Return (x, y) of the center of cell containing provided text 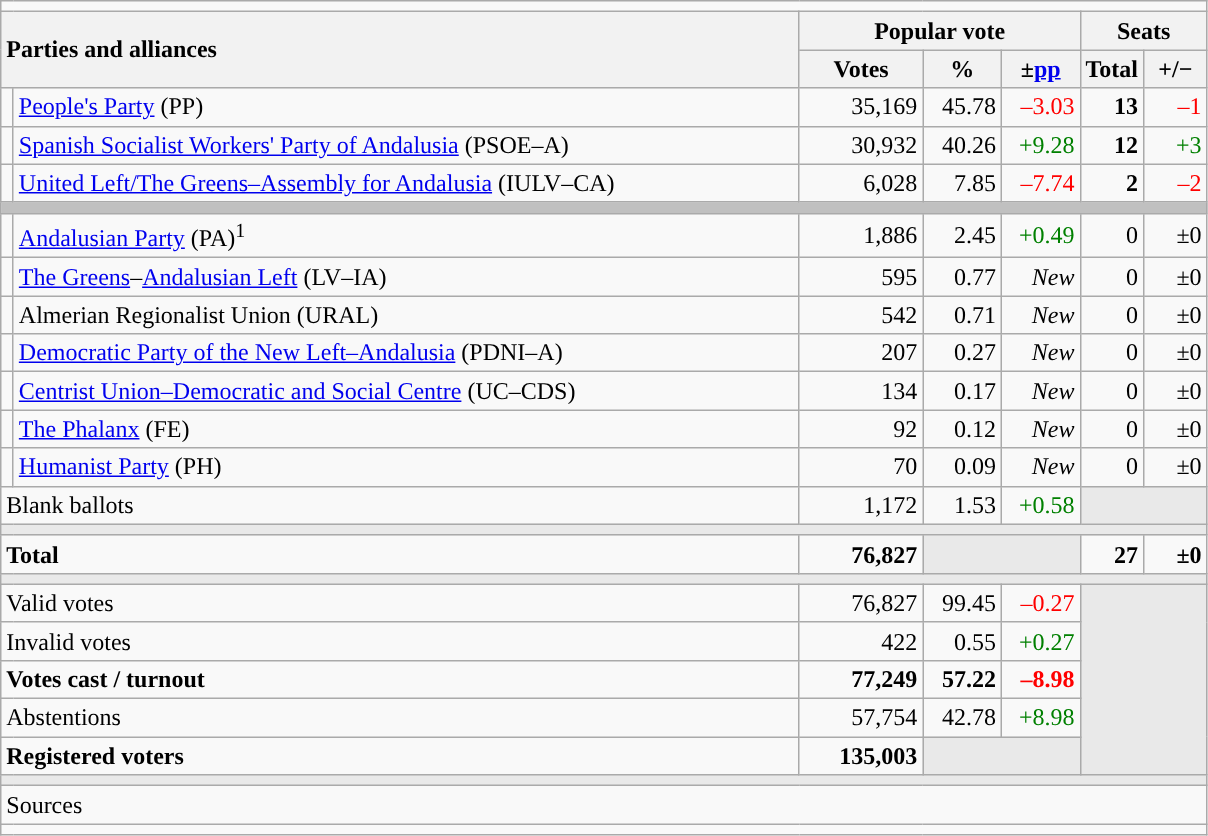
–8.98 (1040, 679)
27 (1112, 554)
Almerian Regionalist Union (URAL) (406, 315)
1,172 (861, 505)
+/− (1176, 69)
–3.03 (1040, 107)
Invalid votes (400, 641)
207 (861, 353)
Democratic Party of the New Left–Andalusia (PDNI–A) (406, 353)
30,932 (861, 145)
0.12 (962, 429)
0.17 (962, 391)
2 (1112, 183)
Sources (604, 805)
13 (1112, 107)
99.45 (962, 603)
135,003 (861, 756)
United Left/The Greens–Assembly for Andalusia (IULV–CA) (406, 183)
35,169 (861, 107)
+0.27 (1040, 641)
Centrist Union–Democratic and Social Centre (UC–CDS) (406, 391)
+0.58 (1040, 505)
+3 (1176, 145)
1,886 (861, 236)
422 (861, 641)
70 (861, 467)
The Phalanx (FE) (406, 429)
Parties and alliances (400, 50)
Blank ballots (400, 505)
–1 (1176, 107)
–2 (1176, 183)
595 (861, 277)
+8.98 (1040, 718)
% (962, 69)
0.55 (962, 641)
Valid votes (400, 603)
±pp (1040, 69)
0.71 (962, 315)
+0.49 (1040, 236)
Registered voters (400, 756)
Spanish Socialist Workers' Party of Andalusia (PSOE–A) (406, 145)
57,754 (861, 718)
6,028 (861, 183)
40.26 (962, 145)
0.77 (962, 277)
Votes (861, 69)
45.78 (962, 107)
134 (861, 391)
7.85 (962, 183)
–0.27 (1040, 603)
People's Party (PP) (406, 107)
92 (861, 429)
542 (861, 315)
77,249 (861, 679)
The Greens–Andalusian Left (LV–IA) (406, 277)
Humanist Party (PH) (406, 467)
0.09 (962, 467)
0.27 (962, 353)
42.78 (962, 718)
57.22 (962, 679)
Abstentions (400, 718)
–7.74 (1040, 183)
Seats (1144, 31)
Popular vote (940, 31)
12 (1112, 145)
+9.28 (1040, 145)
1.53 (962, 505)
Andalusian Party (PA)1 (406, 236)
2.45 (962, 236)
Votes cast / turnout (400, 679)
